Scan for the cell matching the given text and deliver its [x, y] coordinate at center. 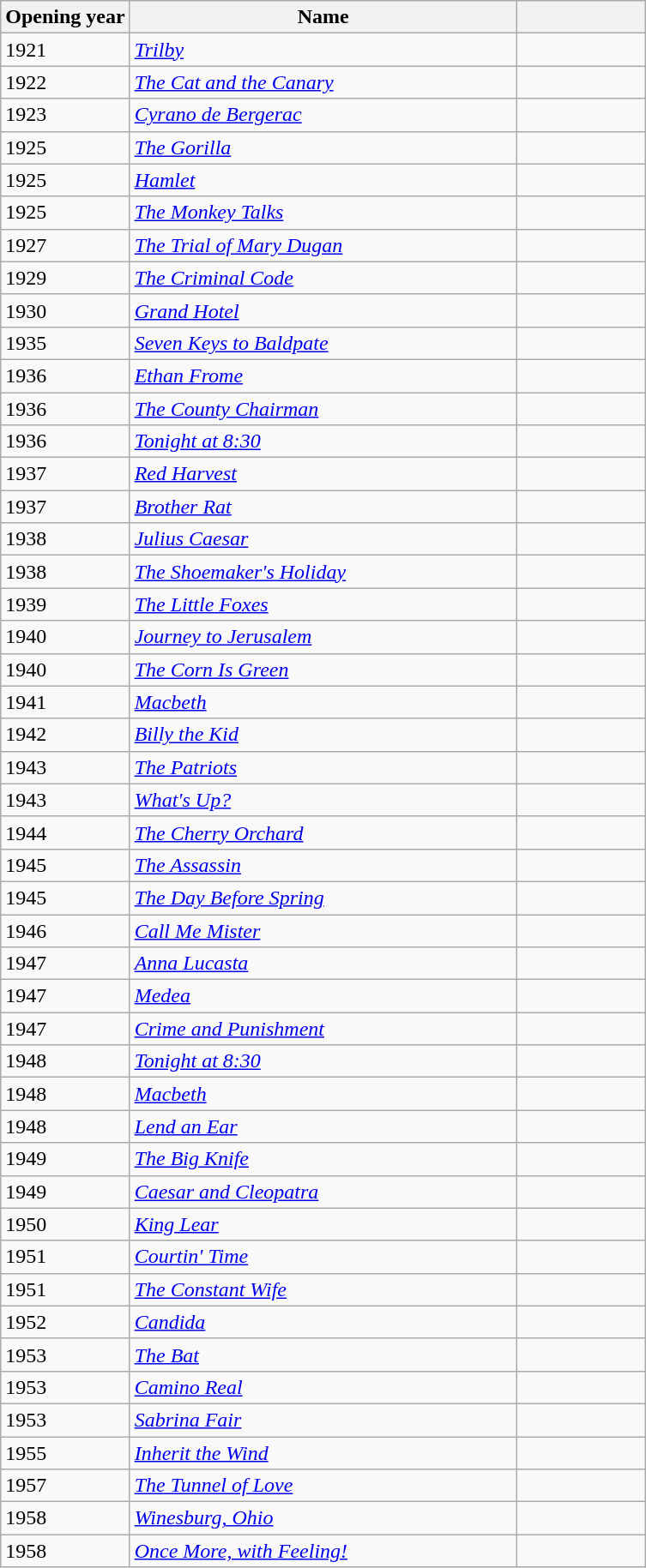
Inherit the Wind [323, 1453]
Trilby [323, 50]
The Big Knife [323, 1159]
King Lear [323, 1224]
Sabrina Fair [323, 1420]
The Assassin [323, 865]
1952 [65, 1322]
Ethan Frome [323, 375]
1955 [65, 1453]
The Little Foxes [323, 604]
Call Me Mister [323, 930]
1957 [65, 1486]
Brother Rat [323, 507]
Medea [323, 996]
1927 [65, 245]
Red Harvest [323, 474]
1946 [65, 930]
Journey to Jerusalem [323, 637]
1930 [65, 310]
The Monkey Talks [323, 213]
Candida [323, 1322]
The County Chairman [323, 409]
Caesar and Cleopatra [323, 1192]
The Shoemaker's Holiday [323, 572]
Billy the Kid [323, 735]
Crime and Punishment [323, 1029]
Grand Hotel [323, 310]
The Cherry Orchard [323, 832]
The Corn Is Green [323, 670]
Seven Keys to Baldpate [323, 343]
The Bat [323, 1355]
The Gorilla [323, 147]
Hamlet [323, 180]
1950 [65, 1224]
1922 [65, 82]
Name [323, 17]
Julius Caesar [323, 539]
Camino Real [323, 1387]
Courtin' Time [323, 1257]
What's Up? [323, 800]
The Trial of Mary Dugan [323, 245]
The Day Before Spring [323, 898]
The Criminal Code [323, 278]
1921 [65, 50]
Anna Lucasta [323, 964]
1944 [65, 832]
Winesburg, Ohio [323, 1518]
1935 [65, 343]
Cyrano de Bergerac [323, 115]
1941 [65, 702]
The Tunnel of Love [323, 1486]
1929 [65, 278]
1942 [65, 735]
1923 [65, 115]
The Cat and the Canary [323, 82]
1939 [65, 604]
Opening year [65, 17]
Lend an Ear [323, 1126]
Once More, with Feeling! [323, 1551]
The Patriots [323, 767]
The Constant Wife [323, 1289]
